Capture the cell that displays the provided text and extract its (X, Y) central coordinate. 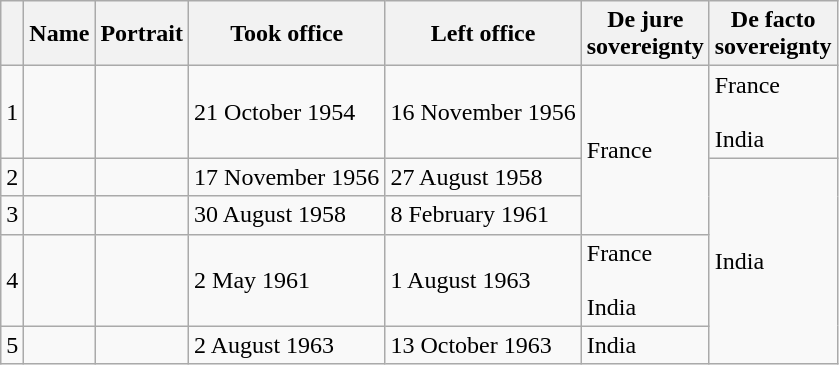
30 August 1958 (287, 215)
2 August 1963 (287, 345)
21 October 1954 (287, 112)
8 February 1961 (483, 215)
17 November 1956 (287, 177)
Left office (483, 34)
2 (12, 177)
3 (12, 215)
2 May 1961 (287, 280)
5 (12, 345)
Took office (287, 34)
13 October 1963 (483, 345)
Name (60, 34)
4 (12, 280)
27 August 1958 (483, 177)
1 (12, 112)
16 November 1956 (483, 112)
Portrait (142, 34)
1 August 1963 (483, 280)
De facto sovereignty (773, 34)
De jure sovereignty (645, 34)
France (645, 150)
